Extract the (X, Y) coordinate from the center of the cell holding the provided text.  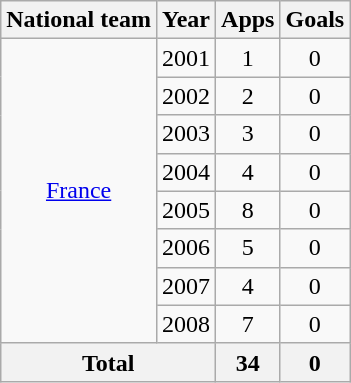
2006 (186, 248)
8 (248, 210)
Apps (248, 20)
Total (108, 362)
France (79, 191)
7 (248, 324)
1 (248, 58)
National team (79, 20)
Year (186, 20)
2001 (186, 58)
2002 (186, 96)
2007 (186, 286)
34 (248, 362)
2004 (186, 172)
2 (248, 96)
2005 (186, 210)
Goals (315, 20)
3 (248, 134)
2003 (186, 134)
5 (248, 248)
2008 (186, 324)
